For the text-containing cell, return its midpoint in [X, Y] coordinate format. 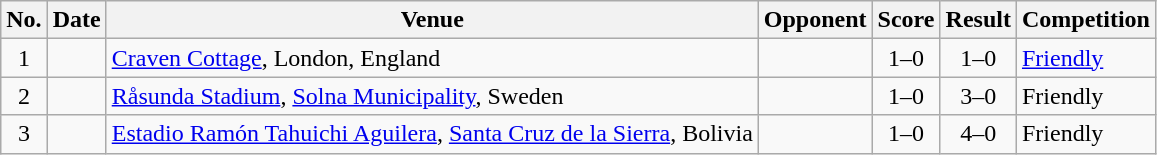
Estadio Ramón Tahuichi Aguilera, Santa Cruz de la Sierra, Bolivia [432, 134]
3 [24, 134]
Competition [1086, 20]
Craven Cottage, London, England [432, 58]
No. [24, 20]
Venue [432, 20]
Opponent [815, 20]
Date [76, 20]
Result [978, 20]
Score [906, 20]
4–0 [978, 134]
2 [24, 96]
1 [24, 58]
3–0 [978, 96]
Råsunda Stadium, Solna Municipality, Sweden [432, 96]
